Provide the (X, Y) coordinate of the cell's center where the given text is located.  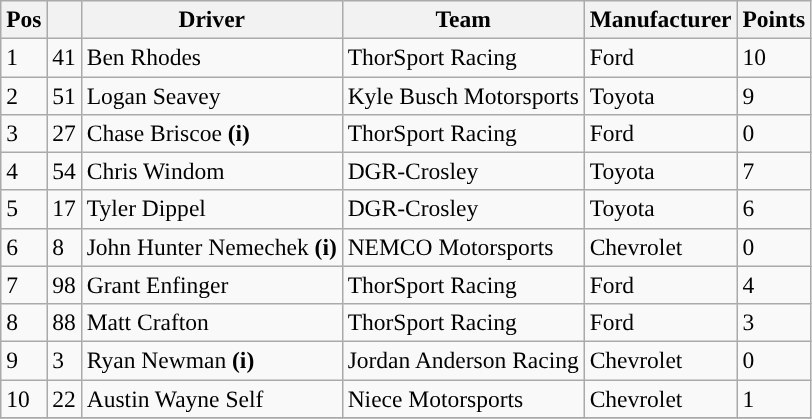
98 (64, 285)
NEMCO Motorsports (463, 247)
Chase Briscoe (i) (212, 133)
Ryan Newman (i) (212, 360)
41 (64, 57)
Logan Seavey (212, 95)
Grant Enfinger (212, 285)
2 (24, 95)
Ben Rhodes (212, 57)
Matt Crafton (212, 322)
Jordan Anderson Racing (463, 360)
Kyle Busch Motorsports (463, 95)
Driver (212, 19)
22 (64, 398)
54 (64, 171)
Austin Wayne Self (212, 398)
Tyler Dippel (212, 209)
Chris Windom (212, 171)
88 (64, 322)
27 (64, 133)
5 (24, 209)
17 (64, 209)
Points (774, 19)
Team (463, 19)
Niece Motorsports (463, 398)
John Hunter Nemechek (i) (212, 247)
Pos (24, 19)
51 (64, 95)
Manufacturer (660, 19)
